Locate the cell with the specified text and output its (x, y) center coordinate. 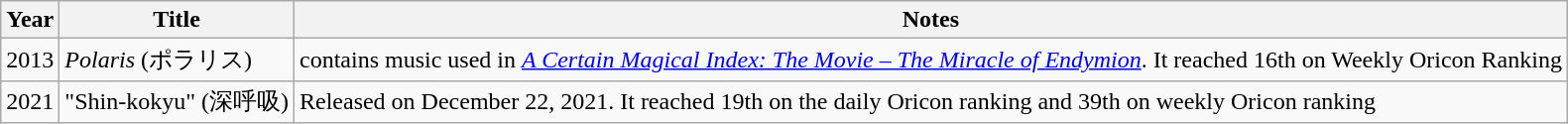
2013 (30, 60)
2021 (30, 101)
Polaris (ポラリス) (177, 60)
Released on December 22, 2021. It reached 19th on the daily Oricon ranking and 39th on weekly Oricon ranking (930, 101)
contains music used in A Certain Magical Index: The Movie – The Miracle of Endymion. It reached 16th on Weekly Oricon Ranking (930, 60)
Title (177, 20)
"Shin-kokyu" (深呼吸) (177, 101)
Year (30, 20)
Notes (930, 20)
